Search for the cell housing the specified text and yield its [X, Y] center coordinate. 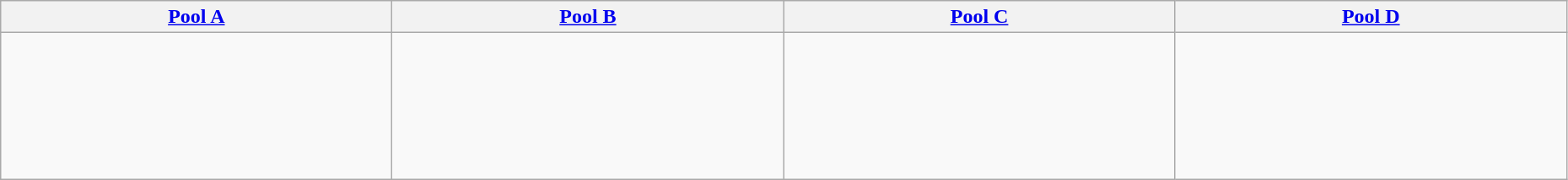
Pool D [1371, 17]
Pool A [197, 17]
Pool B [588, 17]
Pool C [979, 17]
